Identify which cell holds the provided text, then report its [x, y] central coordinate. 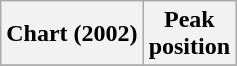
Peakposition [189, 34]
Chart (2002) [72, 34]
